Return the (X, Y) coordinate for the center point of the cell that contains the specified text.  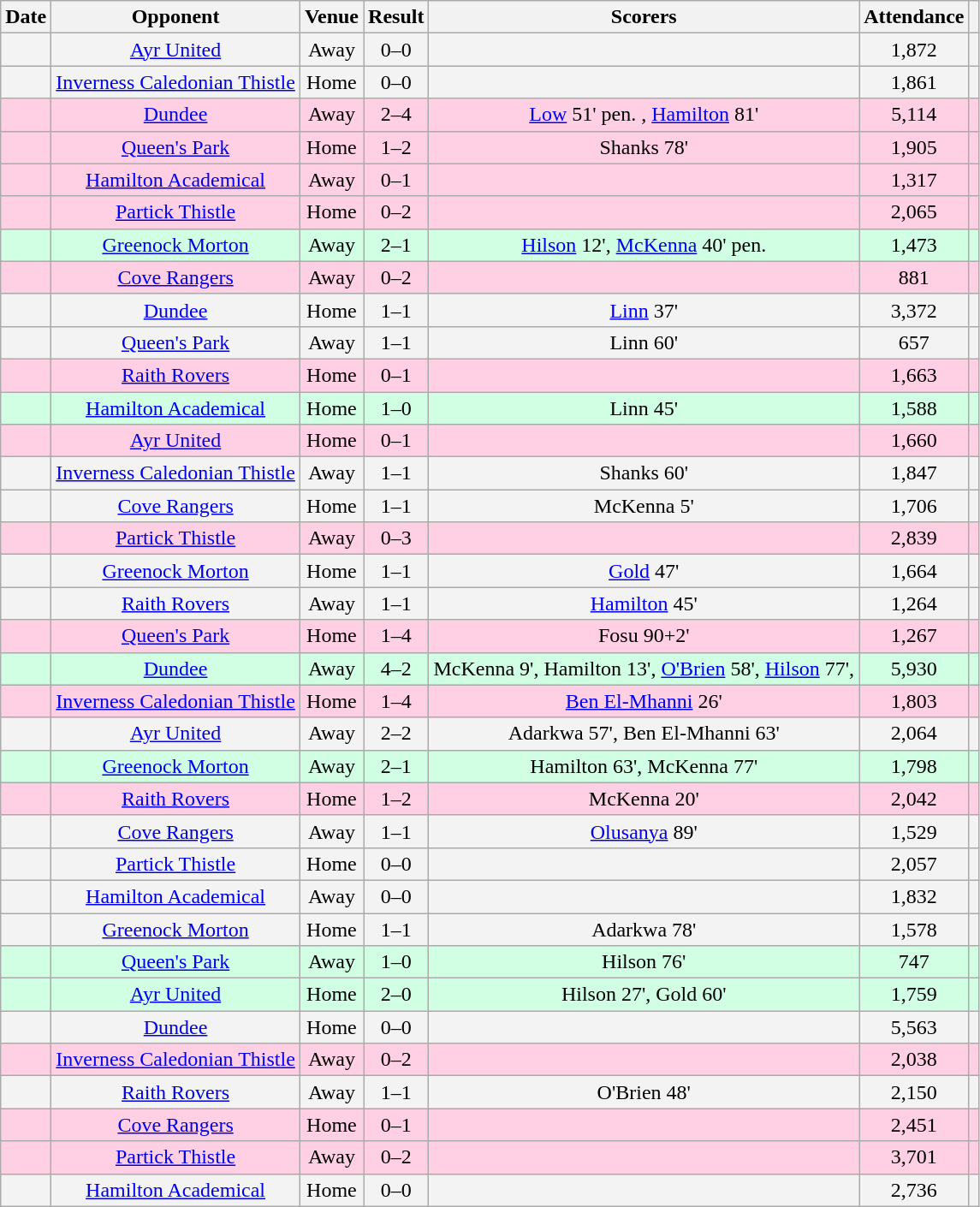
2,038 (914, 1060)
Linn 37' (644, 310)
Adarkwa 78' (644, 929)
Low 51' pen. , Hamilton 81' (644, 115)
5,114 (914, 115)
Date (26, 17)
1,267 (914, 636)
Shanks 60' (644, 473)
Hilson 12', McKenna 40' pen. (644, 245)
Adarkwa 57', Ben El-Mhanni 63' (644, 734)
1,660 (914, 441)
0–3 (396, 538)
1,529 (914, 831)
Hamilton 45' (644, 603)
Olusanya 89' (644, 831)
2,065 (914, 212)
Opponent (176, 17)
Hamilton 63', McKenna 77' (644, 766)
1,664 (914, 571)
3,701 (914, 1157)
Scorers (644, 17)
1,759 (914, 995)
881 (914, 277)
Linn 45' (644, 408)
1,905 (914, 147)
5,563 (914, 1027)
2,042 (914, 799)
2–0 (396, 995)
1,706 (914, 506)
McKenna 5' (644, 506)
1,473 (914, 245)
1,798 (914, 766)
2–2 (396, 734)
Gold 47' (644, 571)
1,803 (914, 701)
2,839 (914, 538)
Attendance (914, 17)
Hilson 27', Gold 60' (644, 995)
1,663 (914, 375)
1,264 (914, 603)
2,451 (914, 1125)
Ben El-Mhanni 26' (644, 701)
2,150 (914, 1092)
657 (914, 342)
1,578 (914, 929)
1,832 (914, 896)
2,057 (914, 864)
2–4 (396, 115)
5,930 (914, 669)
Shanks 78' (644, 147)
2,736 (914, 1190)
McKenna 9', Hamilton 13', O'Brien 58', Hilson 77', (644, 669)
4–2 (396, 669)
2,064 (914, 734)
747 (914, 962)
O'Brien 48' (644, 1092)
Fosu 90+2' (644, 636)
1,861 (914, 82)
1,317 (914, 180)
1,588 (914, 408)
Hilson 76' (644, 962)
1,847 (914, 473)
Result (396, 17)
3,372 (914, 310)
McKenna 20' (644, 799)
Linn 60' (644, 342)
1,872 (914, 50)
Venue (331, 17)
